Identify which cell holds the provided text, then report its [x, y] central coordinate. 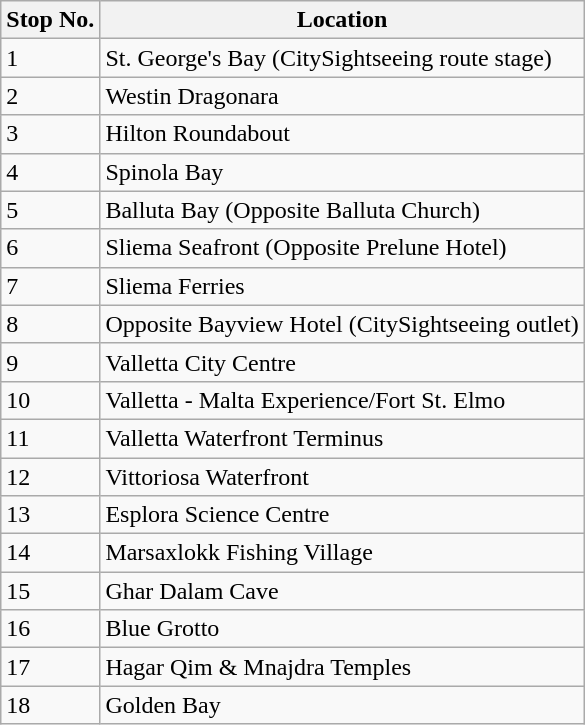
5 [50, 210]
17 [50, 667]
4 [50, 172]
St. George's Bay (CitySightseeing route stage) [342, 58]
Location [342, 20]
3 [50, 134]
Vittoriosa Waterfront [342, 477]
Spinola Bay [342, 172]
Esplora Science Centre [342, 515]
Ghar Dalam Cave [342, 591]
Sliema Ferries [342, 286]
18 [50, 705]
Blue Grotto [342, 629]
7 [50, 286]
2 [50, 96]
Stop No. [50, 20]
14 [50, 553]
Hilton Roundabout [342, 134]
16 [50, 629]
6 [50, 248]
Balluta Bay (Opposite Balluta Church) [342, 210]
8 [50, 324]
Valletta City Centre [342, 362]
Golden Bay [342, 705]
9 [50, 362]
11 [50, 438]
Westin Dragonara [342, 96]
13 [50, 515]
Hagar Qim & Mnajdra Temples [342, 667]
Valletta Waterfront Terminus [342, 438]
15 [50, 591]
Sliema Seafront (Opposite Prelune Hotel) [342, 248]
Marsaxlokk Fishing Village [342, 553]
10 [50, 400]
Valletta - Malta Experience/Fort St. Elmo [342, 400]
12 [50, 477]
1 [50, 58]
Opposite Bayview Hotel (CitySightseeing outlet) [342, 324]
